Pinpoint the cell where the given text exists, returning its (X, Y) midpoint coordinate. 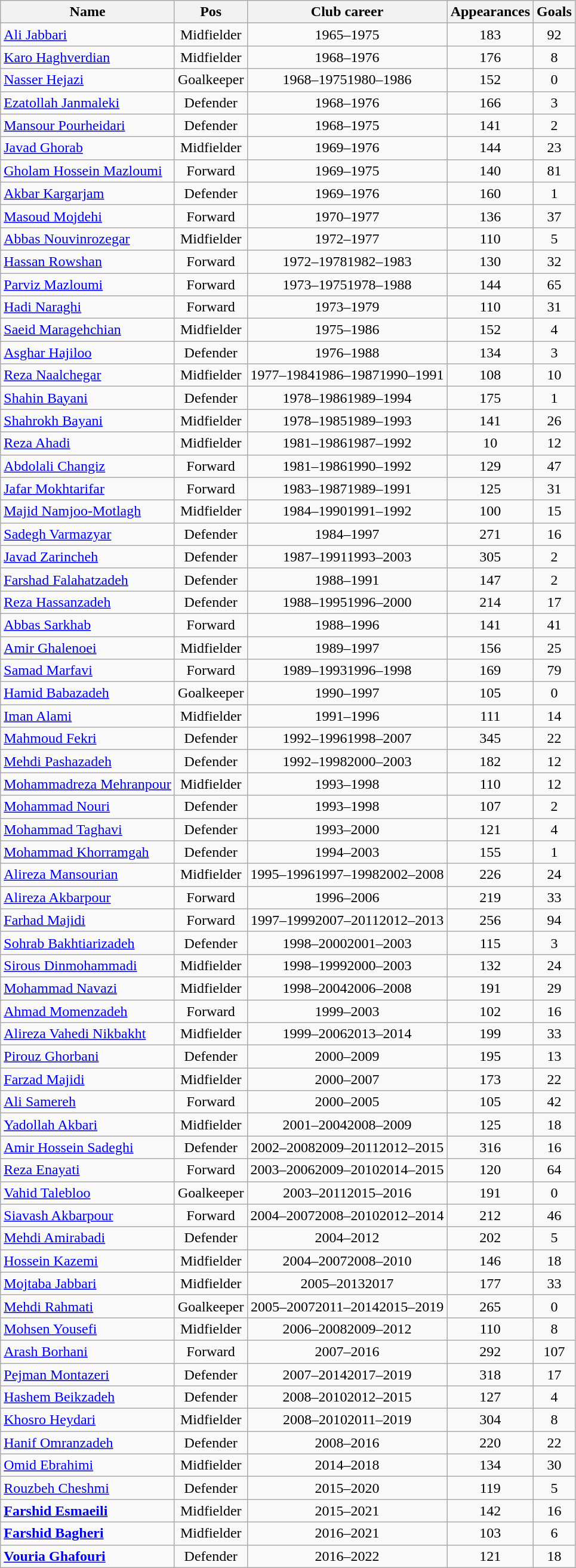
318 (490, 1374)
Abbas Nouvinrozegar (88, 239)
1970–1977 (347, 216)
65 (555, 285)
Khosro Heydari (88, 1420)
2005–20072011–20142015–2019 (347, 1306)
Nasser Hejazi (88, 80)
Mojtaba Jabbari (88, 1283)
1978–19851989–1993 (347, 421)
Ahmad Momenzadeh (88, 1011)
94 (555, 920)
1995–19961997–19982002–2008 (347, 875)
2008–20102012–2015 (347, 1397)
Omid Ebrahimi (88, 1465)
Abdolali Changiz (88, 466)
Saeid Maragehchian (88, 330)
Reza Ahadi (88, 443)
Masoud Mojdehi (88, 216)
1975–1986 (347, 330)
23 (555, 148)
1998–20002001–2003 (347, 943)
1983–19871989–1991 (347, 489)
2015–2021 (347, 1511)
81 (555, 171)
129 (490, 466)
166 (490, 103)
2000–2009 (347, 1057)
292 (490, 1351)
Iman Alami (88, 716)
Vahid Talebloo (88, 1193)
1989–1997 (347, 647)
130 (490, 261)
Alireza Vahedi Nikbakht (88, 1034)
316 (490, 1147)
Shahin Bayani (88, 398)
2007–2016 (347, 1351)
265 (490, 1306)
115 (490, 943)
30 (555, 1465)
2000–2005 (347, 1102)
14 (555, 716)
183 (490, 35)
1988–1991 (347, 579)
Majid Namjoo-Motlagh (88, 511)
103 (490, 1533)
1968–19751980–1986 (347, 80)
1973–19751978–1988 (347, 285)
Shahrokh Bayani (88, 421)
177 (490, 1283)
1989–19931996–1998 (347, 671)
176 (490, 57)
Akbar Kargarjam (88, 193)
111 (490, 716)
Pos (211, 12)
2004–20072008–20102012–2014 (347, 1215)
2002–20082009–20112012–2015 (347, 1147)
Javad Ghorab (88, 148)
1973–1979 (347, 307)
Hashem Beikzadeh (88, 1397)
42 (555, 1102)
202 (490, 1238)
199 (490, 1034)
Hassan Rowshan (88, 261)
108 (490, 375)
132 (490, 965)
214 (490, 602)
Mehdi Rahmati (88, 1306)
Ali Samereh (88, 1102)
25 (555, 647)
Mohammadreza Mehranpour (88, 784)
1993–2000 (347, 829)
1991–1996 (347, 716)
Mehdi Pashazadeh (88, 761)
Farhad Majidi (88, 920)
1988–19951996–2000 (347, 602)
Sohrab Bakhtiarizadeh (88, 943)
2015–2020 (347, 1488)
304 (490, 1420)
Mehdi Amirabadi (88, 1238)
2004–20072008–2010 (347, 1261)
182 (490, 761)
Pejman Montazeri (88, 1374)
1977–19841986–19871990–1991 (347, 375)
47 (555, 466)
1969–1975 (347, 171)
2003–20062009–20102014–2015 (347, 1170)
155 (490, 852)
37 (555, 216)
Ezatollah Janmaleki (88, 103)
Pirouz Ghorbani (88, 1057)
175 (490, 398)
1972–19781982–1983 (347, 261)
220 (490, 1443)
345 (490, 739)
6 (555, 1533)
1984–19901991–1992 (347, 511)
41 (555, 625)
Mohammad Khorramgah (88, 852)
Reza Naalchegar (88, 375)
2003–20112015–2016 (347, 1193)
2000–2007 (347, 1079)
Farshid Esmaeili (88, 1511)
1998–19992000–2003 (347, 965)
64 (555, 1170)
26 (555, 421)
Club career (347, 12)
Yadollah Akbari (88, 1125)
146 (490, 1261)
Mohammad Navazi (88, 988)
Reza Hassanzadeh (88, 602)
136 (490, 216)
46 (555, 1215)
Mohsen Yousefi (88, 1329)
Ali Jabbari (88, 35)
2016–2021 (347, 1533)
1990–1997 (347, 693)
127 (490, 1397)
173 (490, 1079)
Farzad Majidi (88, 1079)
Sadegh Varmazyar (88, 534)
2008–2016 (347, 1443)
271 (490, 534)
226 (490, 875)
Alireza Akbarpour (88, 897)
Jafar Mokhtarifar (88, 489)
100 (490, 511)
1999–20062013–2014 (347, 1034)
1972–1977 (347, 239)
Appearances (490, 12)
Siavash Akbarpour (88, 1215)
Samad Marfavi (88, 671)
Rouzbeh Cheshmi (88, 1488)
119 (490, 1488)
2001–20042008–2009 (347, 1125)
Amir Hossein Sadeghi (88, 1147)
Sirous Dinmohammadi (88, 965)
1987–19911993–2003 (347, 557)
Mansour Pourheidari (88, 125)
Hanif Omranzadeh (88, 1443)
1988–1996 (347, 625)
2007–20142017–2019 (347, 1374)
305 (490, 557)
Asghar Hajiloo (88, 353)
1997–19992007–20112012–2013 (347, 920)
1994–2003 (347, 852)
120 (490, 1170)
1968–1975 (347, 125)
1976–1988 (347, 353)
195 (490, 1057)
2008–20102011–2019 (347, 1420)
2014–2018 (347, 1465)
212 (490, 1215)
Mahmoud Fekri (88, 739)
2004–2012 (347, 1238)
15 (555, 511)
Parviz Mazloumi (88, 285)
1999–2003 (347, 1011)
2016–2022 (347, 1556)
147 (490, 579)
Arash Borhani (88, 1351)
Reza Enayati (88, 1170)
142 (490, 1511)
Goals (555, 12)
156 (490, 647)
Hossein Kazemi (88, 1261)
219 (490, 897)
Abbas Sarkhab (88, 625)
102 (490, 1011)
2006–20082009–2012 (347, 1329)
1981–19861987–1992 (347, 443)
1978–19861989–1994 (347, 398)
1984–1997 (347, 534)
32 (555, 261)
1996–2006 (347, 897)
Vouria Ghafouri (88, 1556)
140 (490, 171)
92 (555, 35)
Javad Zarincheh (88, 557)
169 (490, 671)
160 (490, 193)
Name (88, 12)
Farshid Bagheri (88, 1533)
1998–20042006–2008 (347, 988)
Karo Haghverdian (88, 57)
1992–19982000–2003 (347, 761)
Amir Ghalenoei (88, 647)
Mohammad Taghavi (88, 829)
13 (555, 1057)
29 (555, 988)
Hamid Babazadeh (88, 693)
1992–19961998–2007 (347, 739)
Mohammad Nouri (88, 807)
Alireza Mansourian (88, 875)
256 (490, 920)
79 (555, 671)
1965–1975 (347, 35)
1981–19861990–1992 (347, 466)
Hadi Naraghi (88, 307)
2005–20132017 (347, 1283)
Gholam Hossein Mazloumi (88, 171)
Farshad Falahatzadeh (88, 579)
